Return (X, Y) of the center of cell containing provided text 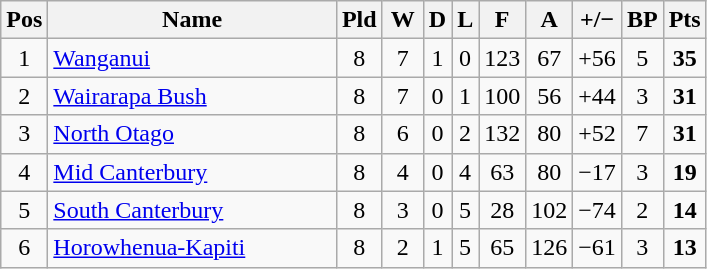
14 (684, 210)
123 (502, 58)
65 (502, 248)
South Canterbury (192, 210)
+/− (598, 20)
+56 (598, 58)
Pld (359, 20)
13 (684, 248)
63 (502, 172)
100 (502, 96)
35 (684, 58)
F (502, 20)
56 (550, 96)
D (437, 20)
126 (550, 248)
W (402, 20)
Pts (684, 20)
Pos (24, 20)
Horowhenua-Kapiti (192, 248)
−74 (598, 210)
Name (192, 20)
Mid Canterbury (192, 172)
19 (684, 172)
102 (550, 210)
L (466, 20)
−61 (598, 248)
+44 (598, 96)
67 (550, 58)
28 (502, 210)
Wairarapa Bush (192, 96)
132 (502, 134)
A (550, 20)
BP (642, 20)
+52 (598, 134)
−17 (598, 172)
North Otago (192, 134)
Wanganui (192, 58)
